Search for the cell housing the specified text and yield its [x, y] center coordinate. 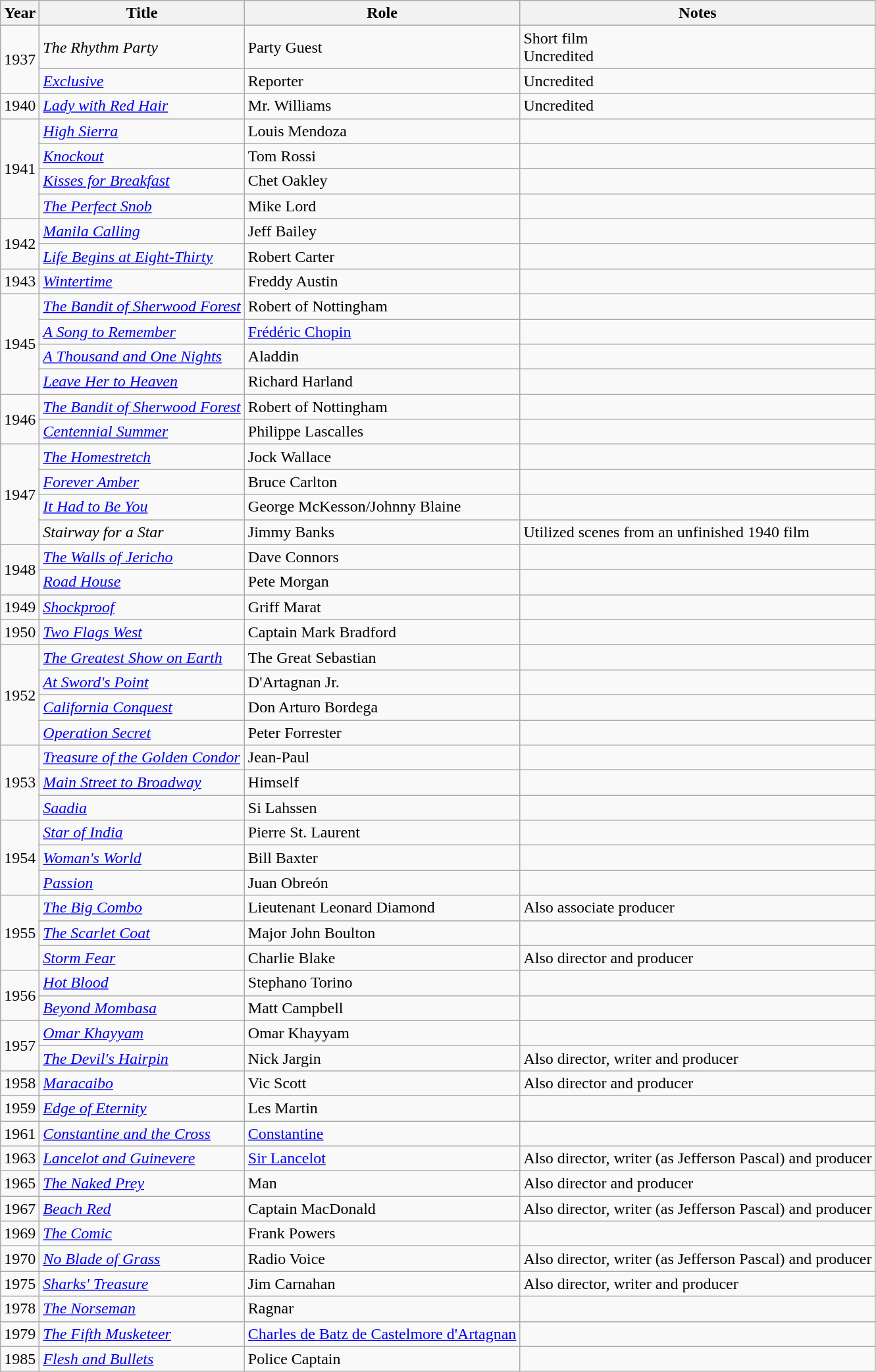
1954 [20, 858]
Manila Calling [142, 231]
A Song to Remember [142, 331]
1941 [20, 169]
Short filmUncredited [698, 47]
Jean-Paul [382, 758]
1967 [20, 1209]
1950 [20, 632]
The Scarlet Coat [142, 933]
Also associate producer [698, 908]
Forever Amber [142, 482]
1975 [20, 1284]
1945 [20, 344]
Notes [698, 13]
Louis Mendoza [382, 131]
Frank Powers [382, 1234]
The Fifth Musketeer [142, 1334]
Saadia [142, 808]
Matt Campbell [382, 1008]
Storm Fear [142, 958]
Lieutenant Leonard Diamond [382, 908]
Wintertime [142, 281]
Pete Morgan [382, 582]
Jeff Bailey [382, 231]
1953 [20, 783]
Captain MacDonald [382, 1209]
Utilized scenes from an unfinished 1940 film [698, 532]
Shockproof [142, 607]
No Blade of Grass [142, 1259]
1942 [20, 244]
The Big Combo [142, 908]
California Conquest [142, 707]
Nick Jargin [382, 1058]
Freddy Austin [382, 281]
Mike Lord [382, 206]
Passion [142, 883]
At Sword's Point [142, 682]
Police Captain [382, 1359]
1969 [20, 1234]
1946 [20, 419]
1961 [20, 1133]
Bruce Carlton [382, 482]
Hot Blood [142, 983]
Robert Carter [382, 256]
Sir Lancelot [382, 1159]
1985 [20, 1359]
High Sierra [142, 131]
1952 [20, 695]
Centennial Summer [142, 432]
The Devil's Hairpin [142, 1058]
Constantine and the Cross [142, 1133]
Woman's World [142, 858]
The Great Sebastian [382, 657]
Mr. Williams [382, 106]
Reporter [382, 81]
Exclusive [142, 81]
1947 [20, 494]
Bill Baxter [382, 858]
Pierre St. Laurent [382, 833]
Operation Secret [142, 733]
1956 [20, 995]
Jim Carnahan [382, 1284]
Philippe Lascalles [382, 432]
1955 [20, 933]
Aladdin [382, 357]
Peter Forrester [382, 733]
Richard Harland [382, 382]
1963 [20, 1159]
Tom Rossi [382, 156]
Jimmy Banks [382, 532]
The Naked Prey [142, 1184]
Frédéric Chopin [382, 331]
Maracaibo [142, 1083]
Beyond Mombasa [142, 1008]
Griff Marat [382, 607]
1957 [20, 1045]
The Norseman [142, 1309]
1959 [20, 1108]
Ragnar [382, 1309]
Les Martin [382, 1108]
Charles de Batz de Castelmore d'Artagnan [382, 1334]
The Comic [142, 1234]
The Perfect Snob [142, 206]
Stairway for a Star [142, 532]
Kisses for Breakfast [142, 181]
Si Lahssen [382, 808]
Star of India [142, 833]
Treasure of the Golden Condor [142, 758]
Constantine [382, 1133]
1965 [20, 1184]
Lancelot and Guinevere [142, 1159]
The Homestretch [142, 457]
The Walls of Jericho [142, 557]
Himself [382, 783]
1958 [20, 1083]
Juan Obreón [382, 883]
Two Flags West [142, 632]
D'Artagnan Jr. [382, 682]
Knockout [142, 156]
Year [20, 13]
1979 [20, 1334]
Man [382, 1184]
Stephano Torino [382, 983]
Dave Connors [382, 557]
The Greatest Show on Earth [142, 657]
Major John Boulton [382, 933]
1948 [20, 569]
Party Guest [382, 47]
Role [382, 13]
Charlie Blake [382, 958]
Chet Oakley [382, 181]
A Thousand and One Nights [142, 357]
Leave Her to Heaven [142, 382]
Radio Voice [382, 1259]
Flesh and Bullets [142, 1359]
Don Arturo Bordega [382, 707]
1943 [20, 281]
Vic Scott [382, 1083]
1970 [20, 1259]
Life Begins at Eight-Thirty [142, 256]
Lady with Red Hair [142, 106]
Main Street to Broadway [142, 783]
Edge of Eternity [142, 1108]
Beach Red [142, 1209]
Road House [142, 582]
It Had to Be You [142, 507]
The Rhythm Party [142, 47]
1949 [20, 607]
1978 [20, 1309]
1940 [20, 106]
Sharks' Treasure [142, 1284]
Title [142, 13]
Captain Mark Bradford [382, 632]
1937 [20, 59]
Jock Wallace [382, 457]
George McKesson/Johnny Blaine [382, 507]
